Extract the [X, Y] coordinate from the center of the cell holding the provided text.  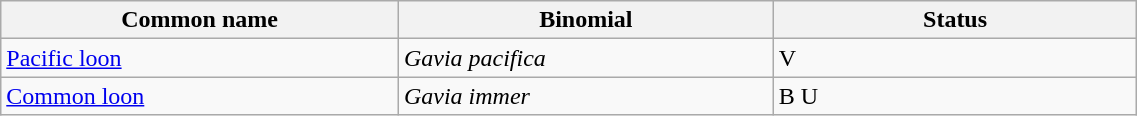
Binomial [586, 20]
Status [955, 20]
V [955, 58]
Common loon [200, 96]
Gavia pacifica [586, 58]
Gavia immer [586, 96]
Pacific loon [200, 58]
Common name [200, 20]
B U [955, 96]
